Extract the (x, y) coordinate from the center of the cell holding the provided text.  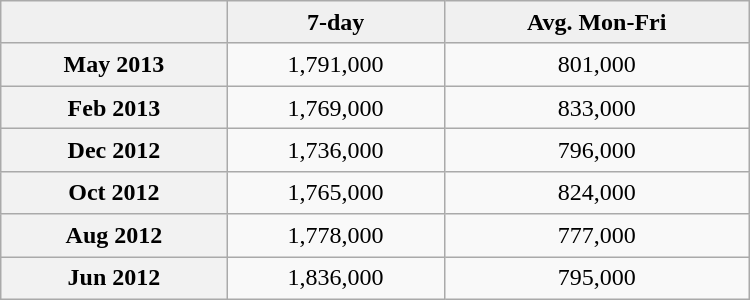
1,765,000 (336, 192)
824,000 (596, 192)
7-day (336, 22)
1,778,000 (336, 236)
795,000 (596, 278)
Feb 2013 (114, 108)
801,000 (596, 64)
Jun 2012 (114, 278)
Oct 2012 (114, 192)
833,000 (596, 108)
Aug 2012 (114, 236)
1,736,000 (336, 150)
1,769,000 (336, 108)
Avg. Mon-Fri (596, 22)
1,791,000 (336, 64)
Dec 2012 (114, 150)
May 2013 (114, 64)
1,836,000 (336, 278)
796,000 (596, 150)
777,000 (596, 236)
